Capture the cell that displays the provided text and extract its [X, Y] central coordinate. 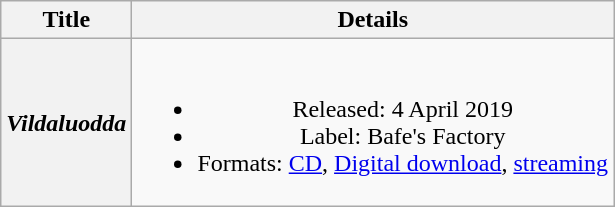
Details [373, 20]
Title [66, 20]
Released: 4 April 2019Label: Bafe's FactoryFormats: CD, Digital download, streaming [373, 122]
Vildaluodda [66, 122]
